Find where the given text appears and provide that cell's center as [X, Y] coordinate. 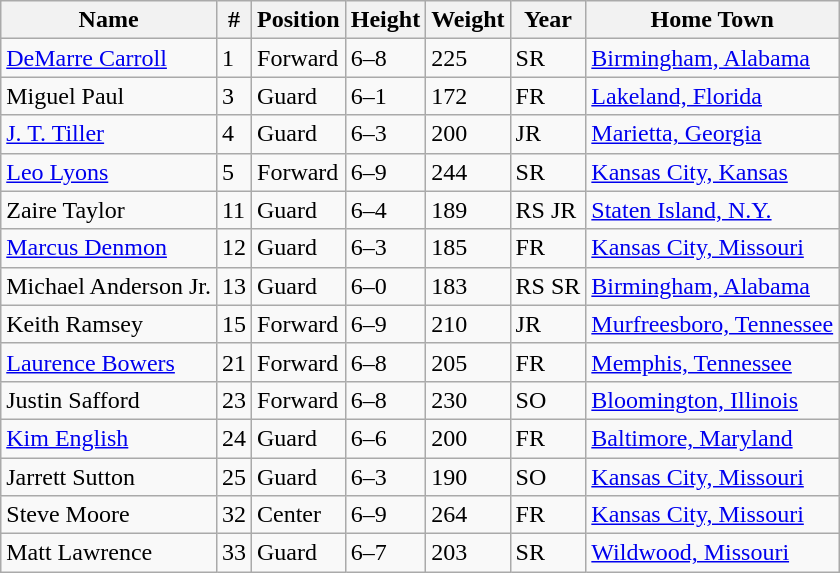
Height [385, 20]
Home Town [712, 20]
6–7 [385, 553]
25 [234, 477]
Wildwood, Missouri [712, 553]
6–1 [385, 96]
Marietta, Georgia [712, 134]
4 [234, 134]
32 [234, 515]
12 [234, 248]
Justin Safford [109, 400]
210 [468, 324]
Steve Moore [109, 515]
189 [468, 210]
5 [234, 172]
33 [234, 553]
172 [468, 96]
Murfreesboro, Tennessee [712, 324]
RS SR [548, 286]
Weight [468, 20]
Jarrett Sutton [109, 477]
225 [468, 58]
Matt Lawrence [109, 553]
Kim English [109, 438]
Position [299, 20]
13 [234, 286]
11 [234, 210]
Keith Ramsey [109, 324]
6–6 [385, 438]
Lakeland, Florida [712, 96]
Center [299, 515]
264 [468, 515]
15 [234, 324]
Baltimore, Maryland [712, 438]
1 [234, 58]
Name [109, 20]
Michael Anderson Jr. [109, 286]
RS JR [548, 210]
205 [468, 362]
Memphis, Tennessee [712, 362]
6–4 [385, 210]
6–0 [385, 286]
23 [234, 400]
Bloomington, Illinois [712, 400]
J. T. Tiller [109, 134]
Zaire Taylor [109, 210]
DeMarre Carroll [109, 58]
Kansas City, Kansas [712, 172]
21 [234, 362]
185 [468, 248]
Miguel Paul [109, 96]
230 [468, 400]
Laurence Bowers [109, 362]
183 [468, 286]
# [234, 20]
Leo Lyons [109, 172]
Staten Island, N.Y. [712, 210]
203 [468, 553]
Year [548, 20]
244 [468, 172]
3 [234, 96]
Marcus Denmon [109, 248]
190 [468, 477]
24 [234, 438]
